Capture the cell that displays the provided text and extract its (x, y) central coordinate. 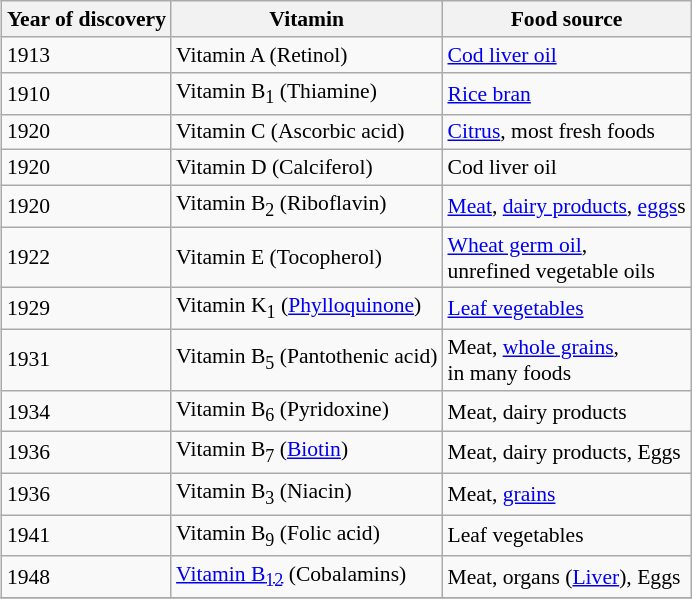
Vitamin B12 (Cobalamins) (306, 576)
Vitamin C (Ascorbic acid) (306, 132)
1929 (86, 308)
Meat, organs (Liver), Eggs (566, 576)
Vitamin B3 (Niacin) (306, 494)
Wheat germ oil, unrefined vegetable oils (566, 258)
Vitamin (306, 19)
Vitamin B6 (Pyridoxine) (306, 410)
Rice bran (566, 94)
1941 (86, 536)
Meat, whole grains, in many foods (566, 360)
Meat, dairy products, eggss (566, 206)
1910 (86, 94)
Vitamin B2 (Riboflavin) (306, 206)
1948 (86, 576)
Vitamin B1 (Thiamine) (306, 94)
Meat, grains (566, 494)
Meat, dairy products, Eggs (566, 452)
Vitamin A (Retinol) (306, 55)
Vitamin D (Calciferol) (306, 168)
Year of discovery (86, 19)
Citrus, most fresh foods (566, 132)
Vitamin K1 (Phylloquinone) (306, 308)
Vitamin B9 (Folic acid) (306, 536)
Vitamin B7 (Biotin) (306, 452)
1934 (86, 410)
Vitamin B5 (Pantothenic acid) (306, 360)
1922 (86, 258)
Food source (566, 19)
1913 (86, 55)
Meat, dairy products (566, 410)
Vitamin E (Tocopherol) (306, 258)
1931 (86, 360)
